Output the (x, y) coordinate of the center of the cell containing the given text.  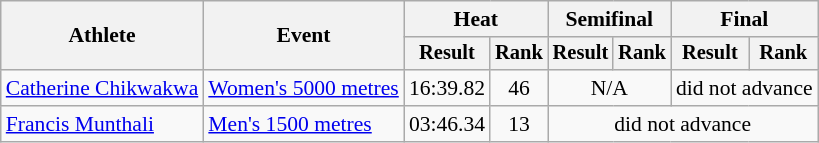
16:39.82 (447, 88)
Women's 5000 metres (304, 88)
03:46.34 (447, 124)
Francis Munthali (102, 124)
Semifinal (610, 19)
13 (519, 124)
Men's 1500 metres (304, 124)
Final (744, 19)
Catherine Chikwakwa (102, 88)
Event (304, 36)
Heat (476, 19)
N/A (610, 88)
46 (519, 88)
Athlete (102, 36)
